Find where the given text appears and provide that cell's center as (X, Y) coordinate. 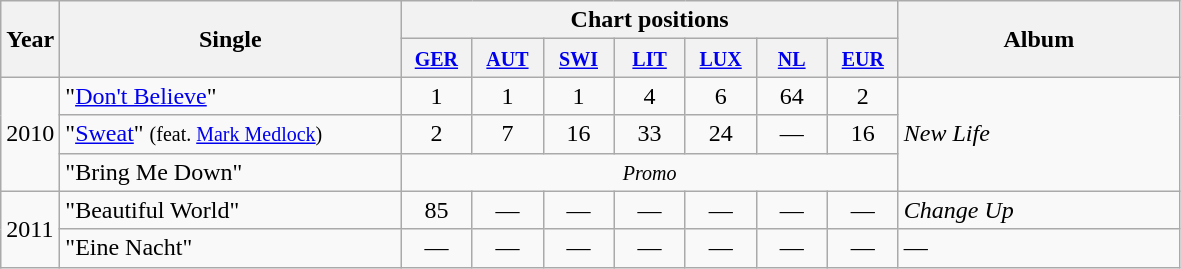
4 (650, 96)
85 (436, 210)
Single (230, 39)
Change Up (1038, 210)
2011 (30, 229)
Album (1038, 39)
NL (792, 58)
SWI (578, 58)
33 (650, 134)
Year (30, 39)
7 (508, 134)
64 (792, 96)
AUT (508, 58)
Promo (650, 172)
EUR (862, 58)
New Life (1038, 134)
LIT (650, 58)
"Sweat" (feat. Mark Medlock) (230, 134)
"Don't Believe" (230, 96)
"Eine Nacht" (230, 248)
2010 (30, 134)
"Bring Me Down" (230, 172)
LUX (720, 58)
24 (720, 134)
GER (436, 58)
"Beautiful World" (230, 210)
6 (720, 96)
Chart positions (650, 20)
